Return (X, Y) of the center of cell containing provided text 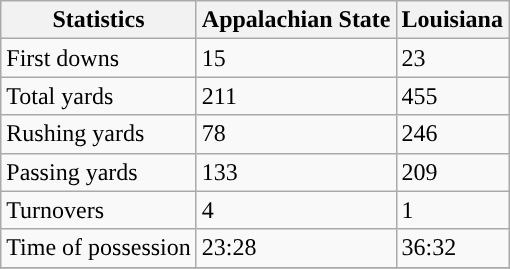
Rushing yards (99, 134)
15 (296, 58)
1 (452, 210)
78 (296, 134)
Louisiana (452, 20)
4 (296, 210)
455 (452, 96)
Passing yards (99, 172)
Total yards (99, 96)
211 (296, 96)
209 (452, 172)
Time of possession (99, 248)
Appalachian State (296, 20)
Statistics (99, 20)
23 (452, 58)
36:32 (452, 248)
133 (296, 172)
Turnovers (99, 210)
23:28 (296, 248)
First downs (99, 58)
246 (452, 134)
